Locate the cell with the specified text and output its [x, y] center coordinate. 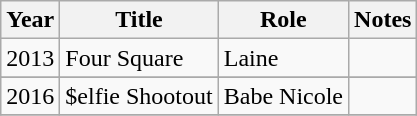
Year [30, 20]
Title [139, 20]
2013 [30, 58]
2016 [30, 96]
Role [283, 20]
$elfie Shootout [139, 96]
Notes [383, 20]
Four Square [139, 58]
Babe Nicole [283, 96]
Laine [283, 58]
